Output the [x, y] coordinate of the center of the cell containing the given text.  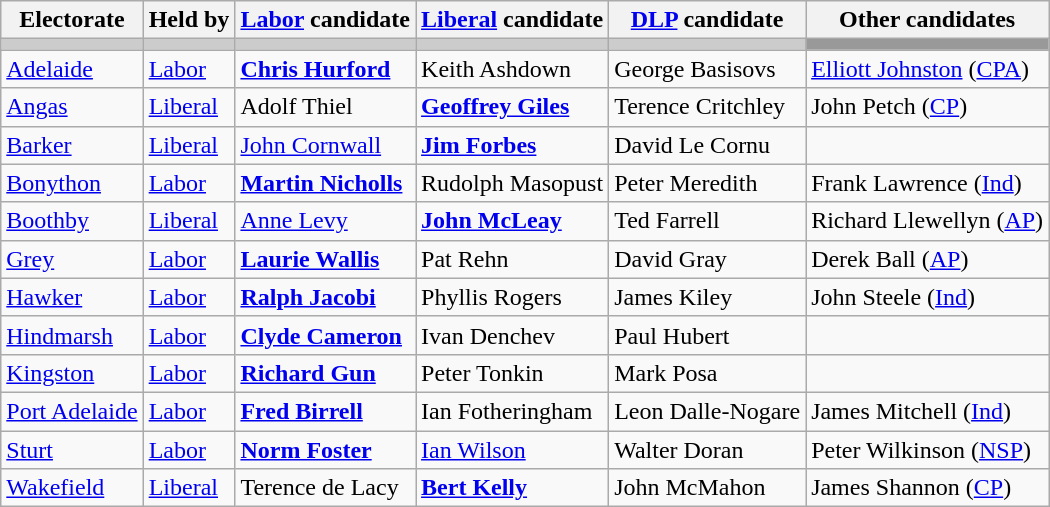
Other candidates [928, 20]
Adelaide [72, 69]
Jim Forbes [512, 145]
Angas [72, 107]
Ian Fotheringham [512, 411]
Derek Ball (AP) [928, 259]
Peter Tonkin [512, 373]
Keith Ashdown [512, 69]
John Petch (CP) [928, 107]
Leon Dalle-Nogare [708, 411]
Peter Wilkinson (NSP) [928, 449]
Barker [72, 145]
Ralph Jacobi [326, 297]
DLP candidate [708, 20]
Boothby [72, 221]
Ivan Denchev [512, 335]
Sturt [72, 449]
Liberal candidate [512, 20]
Mark Posa [708, 373]
Chris Hurford [326, 69]
Bonython [72, 183]
James Kiley [708, 297]
Hawker [72, 297]
Norm Foster [326, 449]
Elliott Johnston (CPA) [928, 69]
Frank Lawrence (Ind) [928, 183]
Kingston [72, 373]
Phyllis Rogers [512, 297]
Terence Critchley [708, 107]
Electorate [72, 20]
Grey [72, 259]
Labor candidate [326, 20]
Ted Farrell [708, 221]
Walter Doran [708, 449]
David Gray [708, 259]
Peter Meredith [708, 183]
Pat Rehn [512, 259]
James Mitchell (Ind) [928, 411]
Wakefield [72, 488]
George Basisovs [708, 69]
James Shannon (CP) [928, 488]
John McLeay [512, 221]
Geoffrey Giles [512, 107]
Laurie Wallis [326, 259]
Martin Nicholls [326, 183]
Clyde Cameron [326, 335]
Adolf Thiel [326, 107]
John Steele (Ind) [928, 297]
Ian Wilson [512, 449]
Richard Gun [326, 373]
John Cornwall [326, 145]
Paul Hubert [708, 335]
Terence de Lacy [326, 488]
David Le Cornu [708, 145]
Rudolph Masopust [512, 183]
Richard Llewellyn (AP) [928, 221]
Bert Kelly [512, 488]
Hindmarsh [72, 335]
Held by [189, 20]
John McMahon [708, 488]
Fred Birrell [326, 411]
Port Adelaide [72, 411]
Anne Levy [326, 221]
